Find where the given text appears and provide that cell's center as [x, y] coordinate. 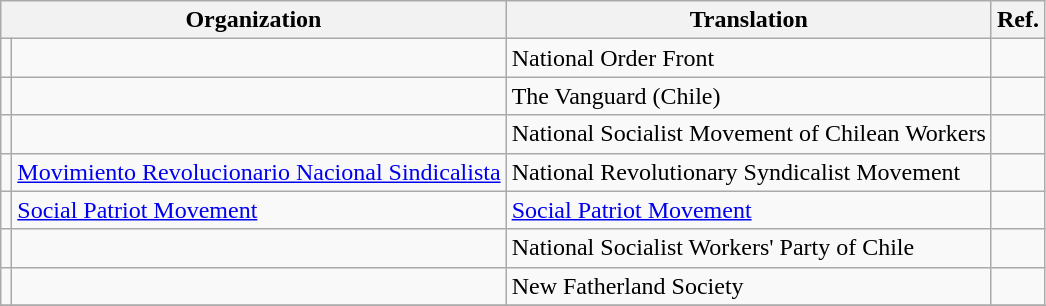
Movimiento Revolucionario Nacional Sindicalista [259, 172]
National Revolutionary Syndicalist Movement [748, 172]
Translation [748, 20]
National Order Front [748, 58]
Organization [254, 20]
The Vanguard (Chile) [748, 96]
New Fatherland Society [748, 286]
National Socialist Workers' Party of Chile [748, 248]
National Socialist Movement of Chilean Workers [748, 134]
Ref. [1018, 20]
